Detect which cell encompasses the target text, then output its (x, y) center coordinate. 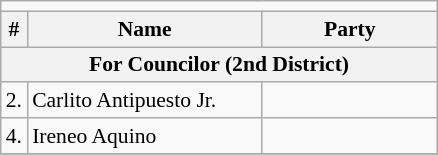
Carlito Antipuesto Jr. (144, 101)
2. (14, 101)
4. (14, 136)
Ireneo Aquino (144, 136)
# (14, 29)
For Councilor (2nd District) (220, 65)
Name (144, 29)
Party (350, 29)
